Determine the (x, y) coordinate at the center of the cell enclosing the given text.  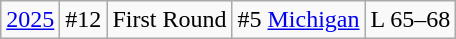
L 65–68 (410, 20)
First Round (170, 20)
#5 Michigan (298, 20)
2025 (30, 20)
#12 (84, 20)
